From the cell containing the given text, extract its center point as (x, y) coordinate. 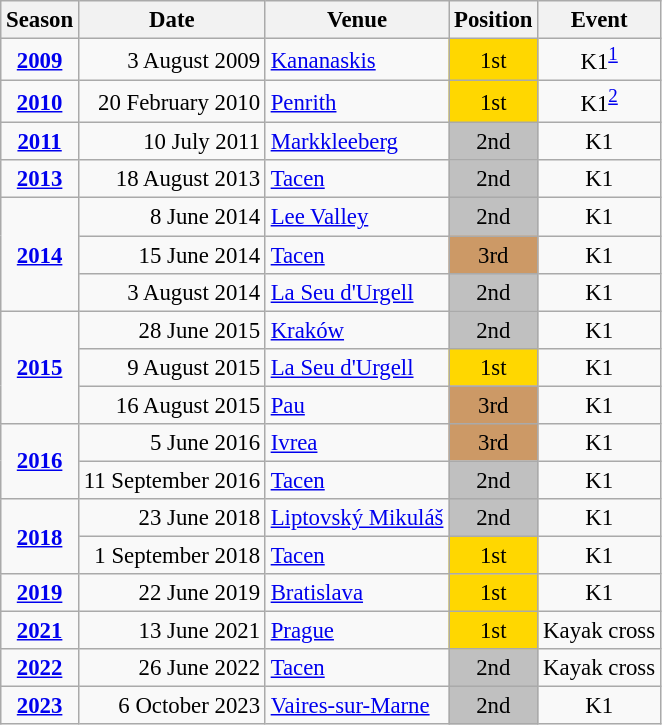
28 June 2015 (172, 330)
2015 (40, 368)
2013 (40, 179)
11 September 2016 (172, 480)
Liptovský Mikuláš (356, 518)
2009 (40, 60)
Lee Valley (356, 217)
K11 (600, 60)
2019 (40, 593)
Markkleeberg (356, 142)
K12 (600, 102)
2021 (40, 631)
Penrith (356, 102)
Season (40, 20)
2011 (40, 142)
Position (494, 20)
Venue (356, 20)
2023 (40, 706)
2016 (40, 462)
22 June 2019 (172, 593)
Vaires-sur-Marne (356, 706)
8 June 2014 (172, 217)
2018 (40, 536)
Kraków (356, 330)
Bratislava (356, 593)
Date (172, 20)
2010 (40, 102)
16 August 2015 (172, 405)
5 June 2016 (172, 443)
1 September 2018 (172, 555)
2014 (40, 254)
Kananaskis (356, 60)
Event (600, 20)
20 February 2010 (172, 102)
Pau (356, 405)
13 June 2021 (172, 631)
2022 (40, 668)
23 June 2018 (172, 518)
18 August 2013 (172, 179)
15 June 2014 (172, 255)
Prague (356, 631)
26 June 2022 (172, 668)
3 August 2014 (172, 292)
Ivrea (356, 443)
6 October 2023 (172, 706)
9 August 2015 (172, 367)
10 July 2011 (172, 142)
3 August 2009 (172, 60)
